Search for the cell housing the specified text and yield its [X, Y] center coordinate. 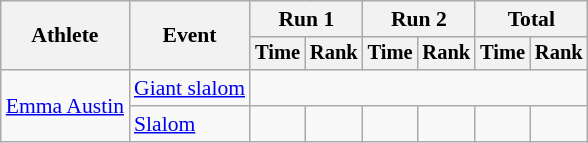
Slalom [190, 124]
Athlete [65, 36]
Giant slalom [190, 88]
Total [531, 19]
Emma Austin [65, 106]
Event [190, 36]
Run 1 [306, 19]
Run 2 [419, 19]
